Identify which cell holds the provided text, then report its (x, y) central coordinate. 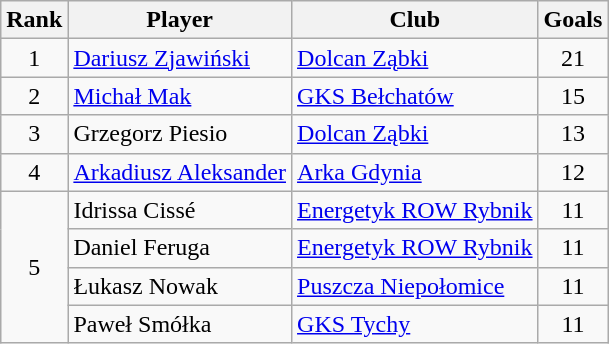
Grzegorz Piesio (180, 134)
Arkadiusz Aleksander (180, 172)
13 (573, 134)
5 (34, 267)
12 (573, 172)
Daniel Feruga (180, 248)
15 (573, 96)
Paweł Smółka (180, 324)
4 (34, 172)
Rank (34, 20)
Club (416, 20)
GKS Bełchatów (416, 96)
3 (34, 134)
Michał Mak (180, 96)
Arka Gdynia (416, 172)
Player (180, 20)
Dariusz Zjawiński (180, 58)
Puszcza Niepołomice (416, 286)
Goals (573, 20)
1 (34, 58)
Łukasz Nowak (180, 286)
2 (34, 96)
21 (573, 58)
GKS Tychy (416, 324)
Idrissa Cissé (180, 210)
